Capture the cell that displays the provided text and extract its [X, Y] central coordinate. 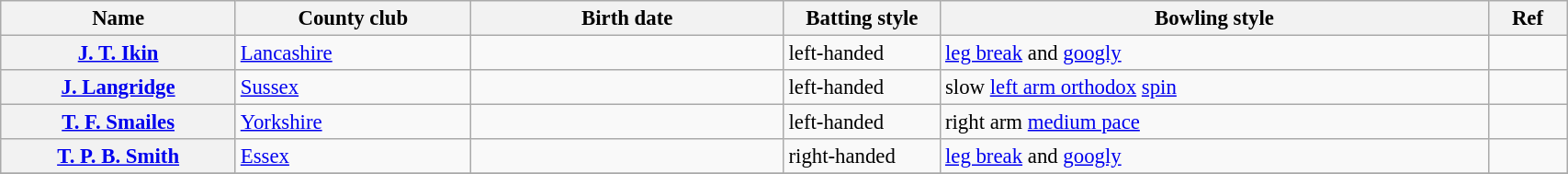
J. T. Ikin [118, 53]
Essex [353, 157]
right-handed [862, 157]
T. P. B. Smith [118, 157]
slow left arm orthodox spin [1214, 87]
Yorkshire [353, 122]
T. F. Smailes [118, 122]
right arm medium pace [1214, 122]
Ref [1527, 18]
Bowling style [1214, 18]
Batting style [862, 18]
Sussex [353, 87]
Name [118, 18]
County club [353, 18]
Lancashire [353, 53]
Birth date [626, 18]
J. Langridge [118, 87]
